Search for the cell housing the specified text and yield its (x, y) center coordinate. 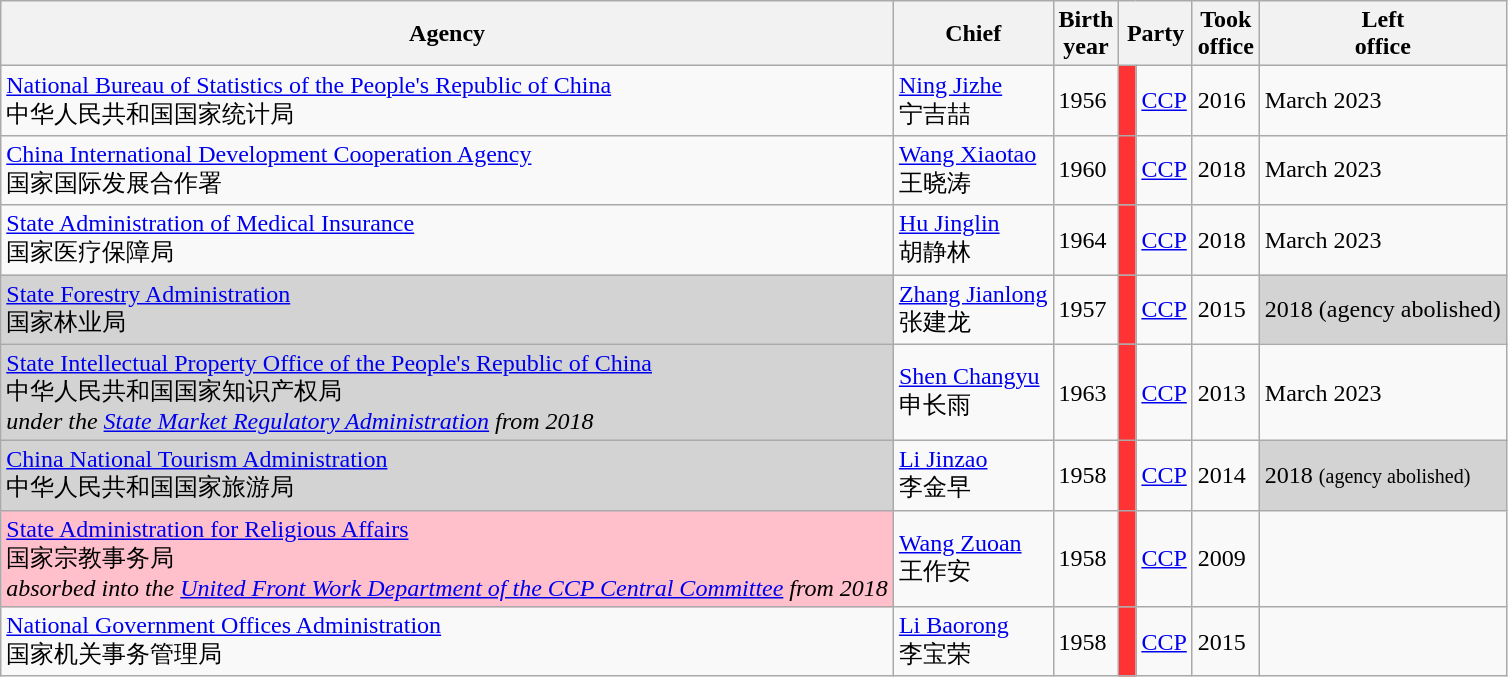
1956 (1086, 101)
Zhang Jianlong张建龙 (973, 309)
Tookoffice (1226, 34)
2009 (1226, 558)
1963 (1086, 392)
Party (1156, 34)
2014 (1226, 476)
1964 (1086, 240)
Wang Zuoan王作安 (973, 558)
Hu Jinglin胡静林 (973, 240)
2013 (1226, 392)
Ning Jizhe宁吉喆 (973, 101)
China National Tourism Administration中华人民共和国国家旅游局 (448, 476)
1960 (1086, 170)
Shen Changyu申长雨 (973, 392)
Li Baorong李宝荣 (973, 642)
State Forestry Administration国家林业局 (448, 309)
State Intellectual Property Office of the People's Republic of China中华人民共和国国家知识产权局under the State Market Regulatory Administration from 2018 (448, 392)
State Administration for Religious Affairs国家宗教事务局absorbed into the United Front Work Department of the CCP Central Committee from 2018 (448, 558)
Li Jinzao李金早 (973, 476)
Wang Xiaotao王晓涛 (973, 170)
Agency (448, 34)
2016 (1226, 101)
Chief (973, 34)
National Bureau of Statistics of the People's Republic of China中华人民共和国国家统计局 (448, 101)
Birthyear (1086, 34)
China International Development Cooperation Agency国家国际发展合作署 (448, 170)
1957 (1086, 309)
National Government Offices Administration国家机关事务管理局 (448, 642)
State Administration of Medical Insurance国家医疗保障局 (448, 240)
Leftoffice (1382, 34)
